Locate the cell with the specified text and output its (x, y) center coordinate. 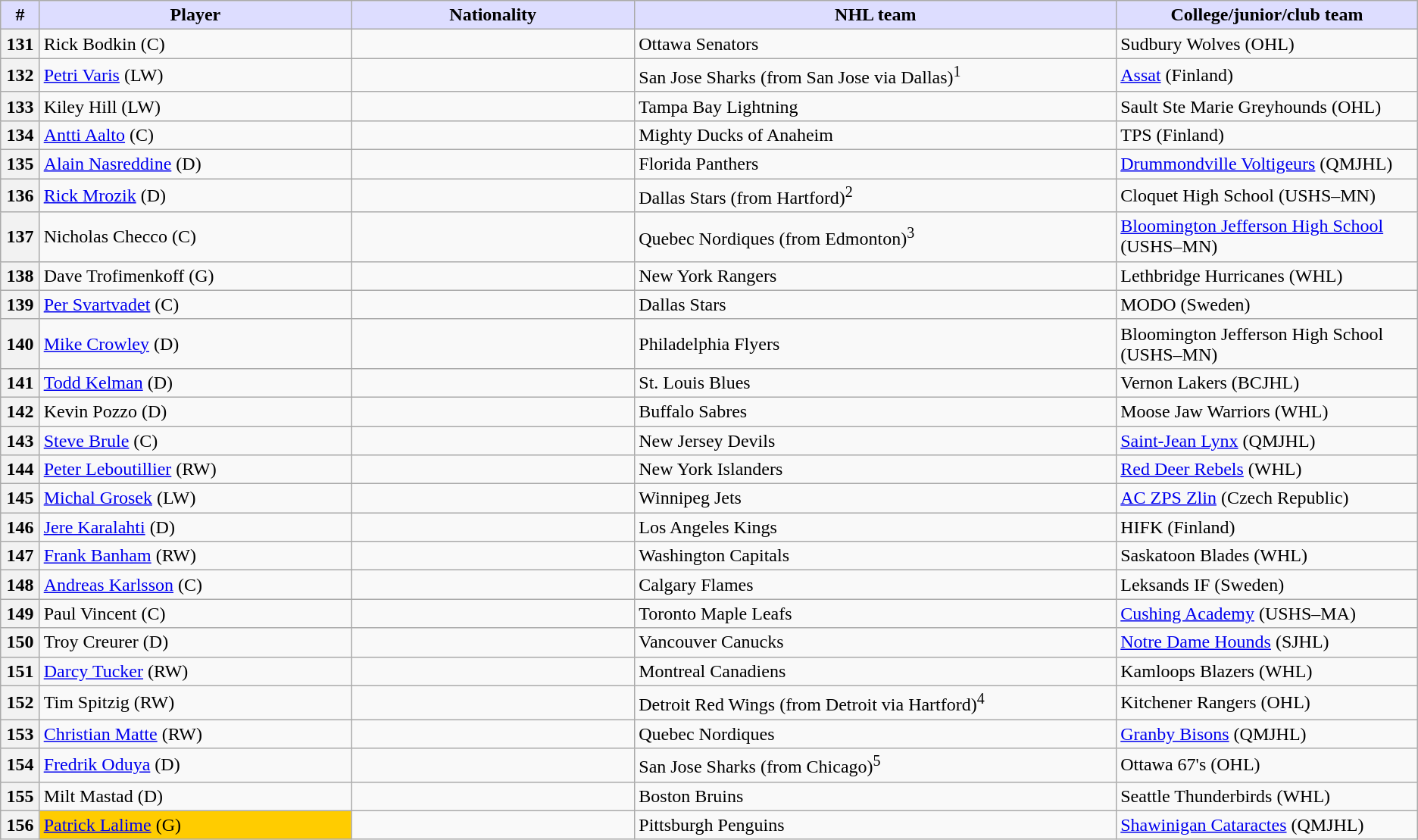
136 (20, 195)
Kitchener Rangers (OHL) (1267, 703)
Granby Bisons (QMJHL) (1267, 734)
AC ZPS Zlin (Czech Republic) (1267, 498)
Paul Vincent (C) (195, 614)
138 (20, 276)
NHL team (876, 15)
143 (20, 441)
Assat (Finland) (1267, 76)
Toronto Maple Leafs (876, 614)
Florida Panthers (876, 164)
Peter Leboutillier (RW) (195, 470)
153 (20, 734)
Kiley Hill (LW) (195, 106)
Player (195, 15)
Seattle Thunderbirds (WHL) (1267, 796)
Leksands IF (Sweden) (1267, 585)
137 (20, 236)
Washington Capitals (876, 556)
Fredrik Oduya (D) (195, 765)
155 (20, 796)
151 (20, 671)
Alain Nasreddine (D) (195, 164)
131 (20, 44)
Pittsburgh Penguins (876, 825)
139 (20, 304)
150 (20, 642)
Tampa Bay Lightning (876, 106)
Dallas Stars (from Hartford)2 (876, 195)
142 (20, 411)
Kamloops Blazers (WHL) (1267, 671)
Petri Varis (LW) (195, 76)
Red Deer Rebels (WHL) (1267, 470)
Darcy Tucker (RW) (195, 671)
New York Rangers (876, 276)
Todd Kelman (D) (195, 383)
Rick Bodkin (C) (195, 44)
Drummondville Voltigeurs (QMJHL) (1267, 164)
Shawinigan Cataractes (QMJHL) (1267, 825)
Vancouver Canucks (876, 642)
New York Islanders (876, 470)
Nicholas Checco (C) (195, 236)
134 (20, 135)
Sault Ste Marie Greyhounds (OHL) (1267, 106)
Nationality (493, 15)
152 (20, 703)
Rick Mrozik (D) (195, 195)
Per Svartvadet (C) (195, 304)
135 (20, 164)
Frank Banham (RW) (195, 556)
Moose Jaw Warriors (WHL) (1267, 411)
Tim Spitzig (RW) (195, 703)
Andreas Karlsson (C) (195, 585)
Troy Creurer (D) (195, 642)
Dallas Stars (876, 304)
Sudbury Wolves (OHL) (1267, 44)
148 (20, 585)
Cloquet High School (USHS–MN) (1267, 195)
Buffalo Sabres (876, 411)
Vernon Lakers (BCJHL) (1267, 383)
Los Angeles Kings (876, 527)
Patrick Lalime (G) (195, 825)
146 (20, 527)
Quebec Nordiques (876, 734)
# (20, 15)
Kevin Pozzo (D) (195, 411)
Boston Bruins (876, 796)
San Jose Sharks (from San Jose via Dallas)1 (876, 76)
133 (20, 106)
Jere Karalahti (D) (195, 527)
Lethbridge Hurricanes (WHL) (1267, 276)
Ottawa 67's (OHL) (1267, 765)
156 (20, 825)
New Jersey Devils (876, 441)
Montreal Canadiens (876, 671)
Ottawa Senators (876, 44)
147 (20, 556)
154 (20, 765)
141 (20, 383)
Detroit Red Wings (from Detroit via Hartford)4 (876, 703)
San Jose Sharks (from Chicago)5 (876, 765)
HIFK (Finland) (1267, 527)
TPS (Finland) (1267, 135)
Saint-Jean Lynx (QMJHL) (1267, 441)
Winnipeg Jets (876, 498)
Saskatoon Blades (WHL) (1267, 556)
St. Louis Blues (876, 383)
MODO (Sweden) (1267, 304)
Notre Dame Hounds (SJHL) (1267, 642)
Dave Trofimenkoff (G) (195, 276)
140 (20, 344)
Cushing Academy (USHS–MA) (1267, 614)
Quebec Nordiques (from Edmonton)3 (876, 236)
Calgary Flames (876, 585)
Mike Crowley (D) (195, 344)
Steve Brule (C) (195, 441)
Antti Aalto (C) (195, 135)
132 (20, 76)
Milt Mastad (D) (195, 796)
Michal Grosek (LW) (195, 498)
Christian Matte (RW) (195, 734)
145 (20, 498)
Philadelphia Flyers (876, 344)
College/junior/club team (1267, 15)
149 (20, 614)
Mighty Ducks of Anaheim (876, 135)
144 (20, 470)
